Find where the given text appears and provide that cell's center as (x, y) coordinate. 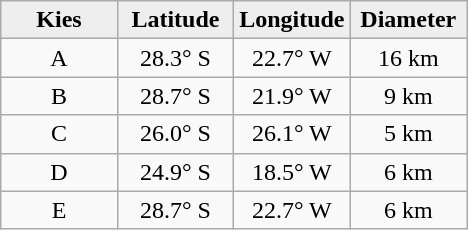
Longitude (292, 20)
Diameter (408, 20)
Kies (59, 20)
18.5° W (292, 172)
16 km (408, 58)
B (59, 96)
D (59, 172)
A (59, 58)
21.9° W (292, 96)
26.1° W (292, 134)
28.3° S (175, 58)
26.0° S (175, 134)
C (59, 134)
5 km (408, 134)
24.9° S (175, 172)
9 km (408, 96)
Latitude (175, 20)
E (59, 210)
